From the cell containing the given text, extract its center point as (X, Y) coordinate. 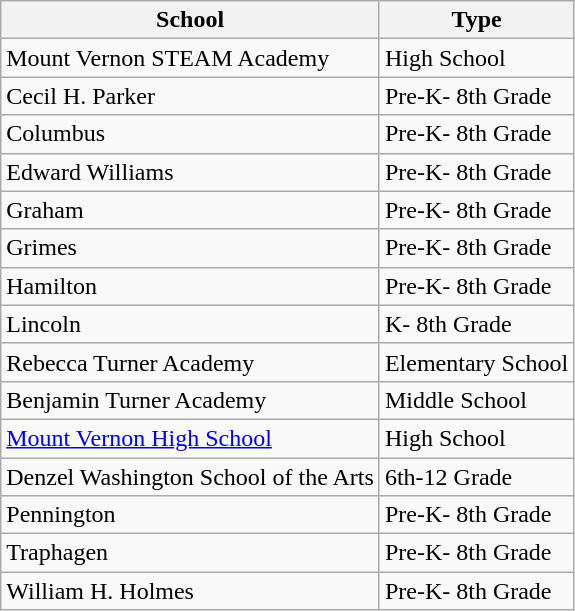
Traphagen (190, 553)
Hamilton (190, 286)
School (190, 20)
Graham (190, 210)
Rebecca Turner Academy (190, 362)
Middle School (476, 400)
Cecil H. Parker (190, 96)
Lincoln (190, 324)
K- 8th Grade (476, 324)
Mount Vernon High School (190, 438)
Edward Williams (190, 172)
Benjamin Turner Academy (190, 400)
Mount Vernon STEAM Academy (190, 58)
Denzel Washington School of the Arts (190, 477)
Type (476, 20)
Columbus (190, 134)
6th-12 Grade (476, 477)
William H. Holmes (190, 591)
Grimes (190, 248)
Elementary School (476, 362)
Pennington (190, 515)
